Detect which cell encompasses the target text, then output its [x, y] center coordinate. 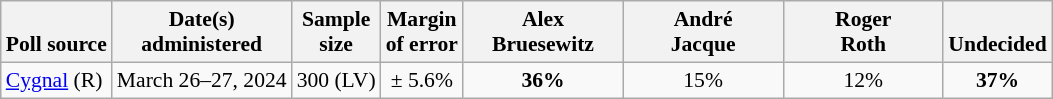
Samplesize [336, 32]
March 26–27, 2024 [202, 80]
AlexBruesewitz [543, 32]
12% [863, 80]
AndréJacque [703, 32]
15% [703, 80]
300 (LV) [336, 80]
Poll source [56, 32]
Date(s)administered [202, 32]
RogerRoth [863, 32]
Cygnal (R) [56, 80]
37% [997, 80]
36% [543, 80]
Undecided [997, 32]
± 5.6% [422, 80]
Marginof error [422, 32]
